From the cell containing the given text, extract its center point as [x, y] coordinate. 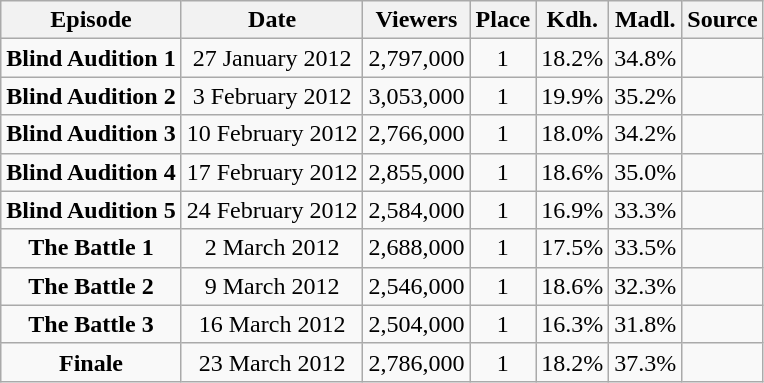
2,797,000 [416, 58]
2 March 2012 [272, 248]
Source [722, 20]
16.9% [572, 210]
32.3% [646, 286]
33.5% [646, 248]
9 March 2012 [272, 286]
Blind Audition 4 [91, 172]
2,504,000 [416, 324]
Blind Audition 1 [91, 58]
17.5% [572, 248]
Viewers [416, 20]
3 February 2012 [272, 96]
Blind Audition 5 [91, 210]
Finale [91, 362]
37.3% [646, 362]
The Battle 2 [91, 286]
17 February 2012 [272, 172]
Episode [91, 20]
16 March 2012 [272, 324]
The Battle 1 [91, 248]
35.0% [646, 172]
31.8% [646, 324]
24 February 2012 [272, 210]
2,546,000 [416, 286]
The Battle 3 [91, 324]
16.3% [572, 324]
2,688,000 [416, 248]
Kdh. [572, 20]
2,786,000 [416, 362]
19.9% [572, 96]
10 February 2012 [272, 134]
2,766,000 [416, 134]
2,855,000 [416, 172]
35.2% [646, 96]
18.0% [572, 134]
23 March 2012 [272, 362]
Blind Audition 3 [91, 134]
Date [272, 20]
Madl. [646, 20]
34.2% [646, 134]
34.8% [646, 58]
3,053,000 [416, 96]
2,584,000 [416, 210]
Blind Audition 2 [91, 96]
27 January 2012 [272, 58]
Place [503, 20]
33.3% [646, 210]
